Output the [x, y] coordinate of the center of the cell containing the given text.  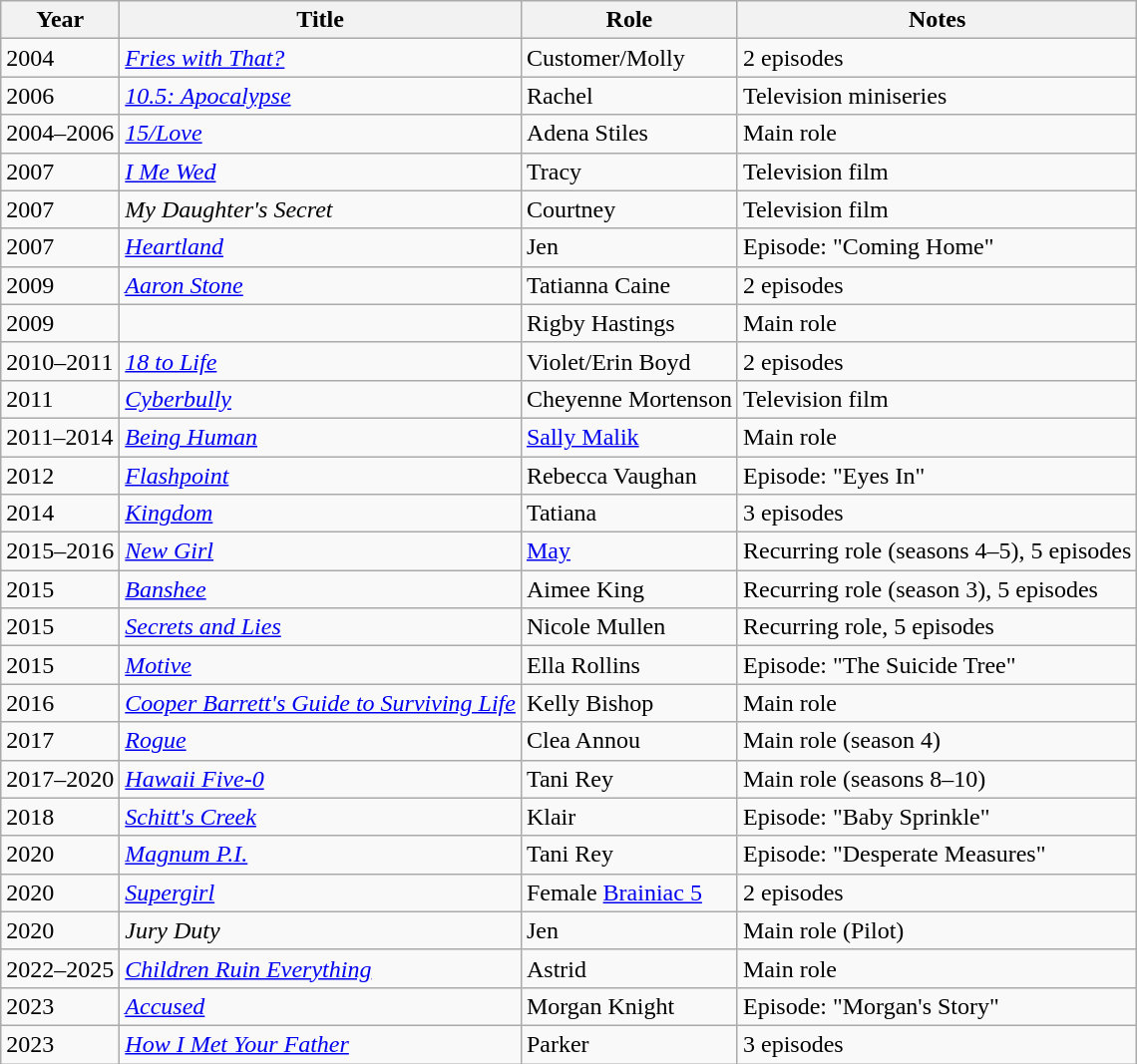
New Girl [321, 551]
Being Human [321, 437]
I Me Wed [321, 172]
Tatianna Caine [628, 285]
2016 [60, 703]
Astrid [628, 968]
Klair [628, 817]
Episode: "Desperate Measures" [937, 855]
Magnum P.I. [321, 855]
2010–2011 [60, 361]
Cooper Barrett's Guide to Surviving Life [321, 703]
Episode: "Baby Sprinkle" [937, 817]
2004 [60, 58]
Rogue [321, 741]
2004–2006 [60, 134]
Tatiana [628, 514]
Rigby Hastings [628, 323]
Nicole Mullen [628, 627]
Kingdom [321, 514]
Notes [937, 20]
Female Brainiac 5 [628, 892]
Title [321, 20]
Adena Stiles [628, 134]
Main role (seasons 8–10) [937, 779]
Courtney [628, 209]
Clea Annou [628, 741]
2018 [60, 817]
Kelly Bishop [628, 703]
Motive [321, 665]
Children Ruin Everything [321, 968]
Ella Rollins [628, 665]
Cyberbully [321, 399]
Recurring role (seasons 4–5), 5 episodes [937, 551]
Aaron Stone [321, 285]
2015–2016 [60, 551]
Sally Malik [628, 437]
2006 [60, 96]
Violet/Erin Boyd [628, 361]
10.5: Apocalypse [321, 96]
Main role (season 4) [937, 741]
2011–2014 [60, 437]
Cheyenne Mortenson [628, 399]
Recurring role, 5 episodes [937, 627]
2014 [60, 514]
2017–2020 [60, 779]
Heartland [321, 247]
2012 [60, 476]
15/Love [321, 134]
Schitt's Creek [321, 817]
Episode: "Morgan's Story" [937, 1006]
Supergirl [321, 892]
Secrets and Lies [321, 627]
Main role (Pilot) [937, 930]
Recurring role (season 3), 5 episodes [937, 589]
How I Met Your Father [321, 1044]
Aimee King [628, 589]
Rachel [628, 96]
Tracy [628, 172]
Jury Duty [321, 930]
Fries with That? [321, 58]
Parker [628, 1044]
2011 [60, 399]
Episode: "Eyes In" [937, 476]
Television miniseries [937, 96]
Role [628, 20]
Episode: "The Suicide Tree" [937, 665]
Episode: "Coming Home" [937, 247]
May [628, 551]
Year [60, 20]
2017 [60, 741]
Flashpoint [321, 476]
18 to Life [321, 361]
2022–2025 [60, 968]
Morgan Knight [628, 1006]
Hawaii Five-0 [321, 779]
Banshee [321, 589]
Accused [321, 1006]
Rebecca Vaughan [628, 476]
My Daughter's Secret [321, 209]
Customer/Molly [628, 58]
